Pinpoint the cell where the given text exists, returning its (X, Y) midpoint coordinate. 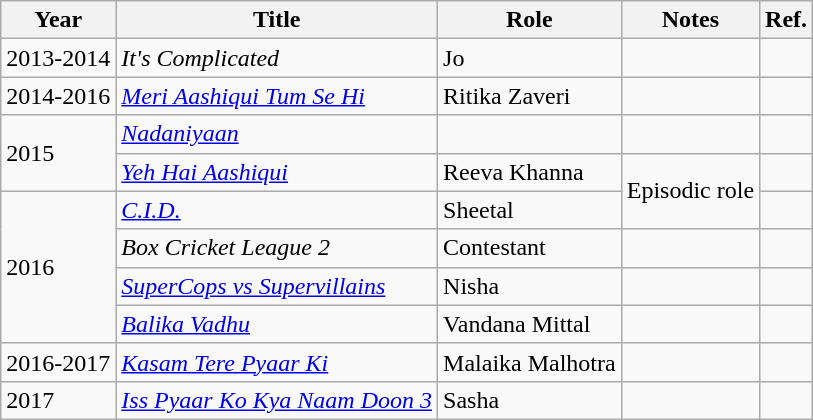
Jo (530, 58)
C.I.D. (277, 210)
2013-2014 (58, 58)
Year (58, 20)
Ref. (786, 20)
Sheetal (530, 210)
Meri Aashiqui Tum Se Hi (277, 96)
2014-2016 (58, 96)
Kasam Tere Pyaar Ki (277, 362)
SuperCops vs Supervillains (277, 286)
2015 (58, 153)
Ritika Zaveri (530, 96)
Nadaniyaan (277, 134)
Malaika Malhotra (530, 362)
Box Cricket League 2 (277, 248)
Reeva Khanna (530, 172)
2017 (58, 400)
2016-2017 (58, 362)
2016 (58, 267)
Title (277, 20)
Role (530, 20)
It's Complicated (277, 58)
Notes (690, 20)
Episodic role (690, 191)
Sasha (530, 400)
Balika Vadhu (277, 324)
Yeh Hai Aashiqui (277, 172)
Contestant (530, 248)
Iss Pyaar Ko Kya Naam Doon 3 (277, 400)
Nisha (530, 286)
Vandana Mittal (530, 324)
